Return (X, Y) of the center of cell containing provided text 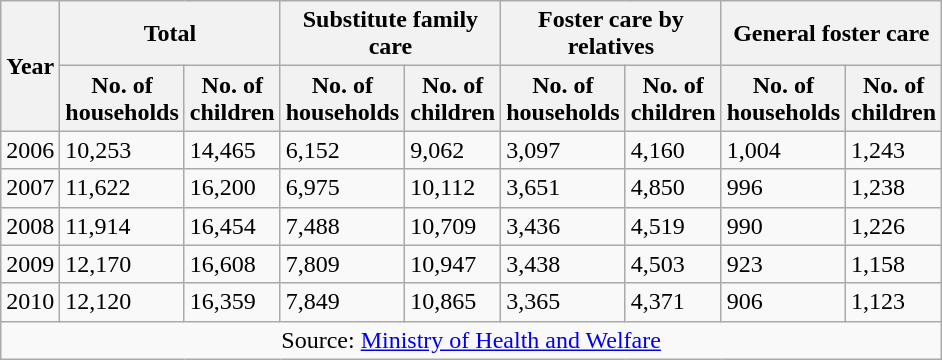
4,160 (673, 150)
4,519 (673, 226)
6,152 (342, 150)
16,608 (232, 264)
16,200 (232, 188)
10,865 (453, 302)
General foster care (831, 34)
1,238 (894, 188)
9,062 (453, 150)
Total (170, 34)
990 (783, 226)
Year (30, 66)
923 (783, 264)
12,170 (122, 264)
1,123 (894, 302)
4,371 (673, 302)
2009 (30, 264)
3,651 (563, 188)
10,709 (453, 226)
16,454 (232, 226)
1,226 (894, 226)
2006 (30, 150)
16,359 (232, 302)
6,975 (342, 188)
10,112 (453, 188)
Substitute familycare (390, 34)
3,438 (563, 264)
3,365 (563, 302)
10,253 (122, 150)
4,850 (673, 188)
2007 (30, 188)
7,849 (342, 302)
4,503 (673, 264)
7,488 (342, 226)
1,004 (783, 150)
11,914 (122, 226)
Source: Ministry of Health and Welfare (472, 340)
12,120 (122, 302)
996 (783, 188)
Foster care byrelatives (611, 34)
14,465 (232, 150)
2008 (30, 226)
1,158 (894, 264)
11,622 (122, 188)
7,809 (342, 264)
2010 (30, 302)
10,947 (453, 264)
3,436 (563, 226)
3,097 (563, 150)
906 (783, 302)
1,243 (894, 150)
